For the text-containing cell, return its midpoint in [X, Y] coordinate format. 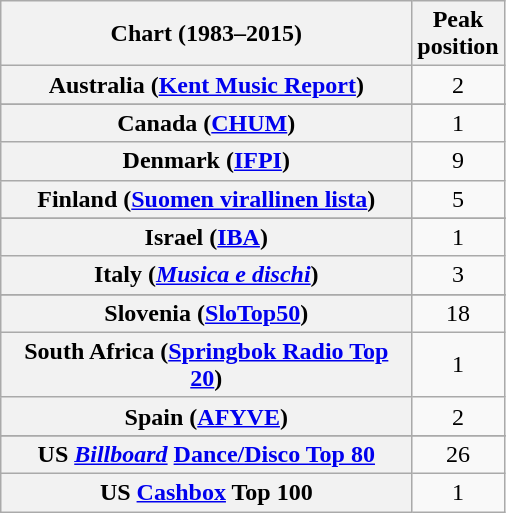
9 [458, 161]
18 [458, 313]
Australia (Kent Music Report) [206, 85]
Peakposition [458, 34]
US Cashbox Top 100 [206, 492]
South Africa (Springbok Radio Top 20) [206, 364]
26 [458, 454]
Spain (AFYVE) [206, 416]
Israel (IBA) [206, 237]
US Billboard Dance/Disco Top 80 [206, 454]
Slovenia (SloTop50) [206, 313]
Canada (CHUM) [206, 123]
Denmark (IFPI) [206, 161]
Finland (Suomen virallinen lista) [206, 199]
3 [458, 275]
Italy (Musica e dischi) [206, 275]
Chart (1983–2015) [206, 34]
5 [458, 199]
